Identify which cell holds the provided text, then report its [x, y] central coordinate. 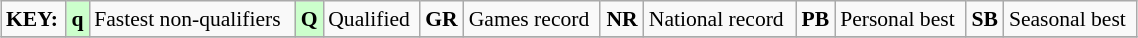
PB [816, 19]
GR [442, 19]
National record [720, 19]
Seasonal best [1070, 19]
Q [309, 19]
Personal best [900, 19]
NR [622, 19]
Fastest non-qualifiers [192, 19]
SB [985, 19]
q [78, 19]
Games record [532, 19]
KEY: [34, 19]
Qualified [371, 19]
